Capture the cell that displays the provided text and extract its [x, y] central coordinate. 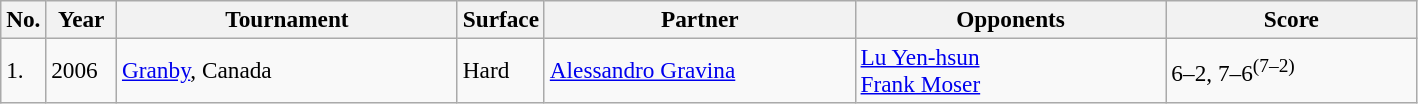
Opponents [1010, 19]
No. [24, 19]
Year [82, 19]
Alessandro Gravina [700, 70]
2006 [82, 70]
1. [24, 70]
Hard [500, 70]
Lu Yen-hsun Frank Moser [1010, 70]
Granby, Canada [288, 70]
Score [1292, 19]
6–2, 7–6(7–2) [1292, 70]
Tournament [288, 19]
Surface [500, 19]
Partner [700, 19]
